Pinpoint the cell where the given text exists, returning its (x, y) midpoint coordinate. 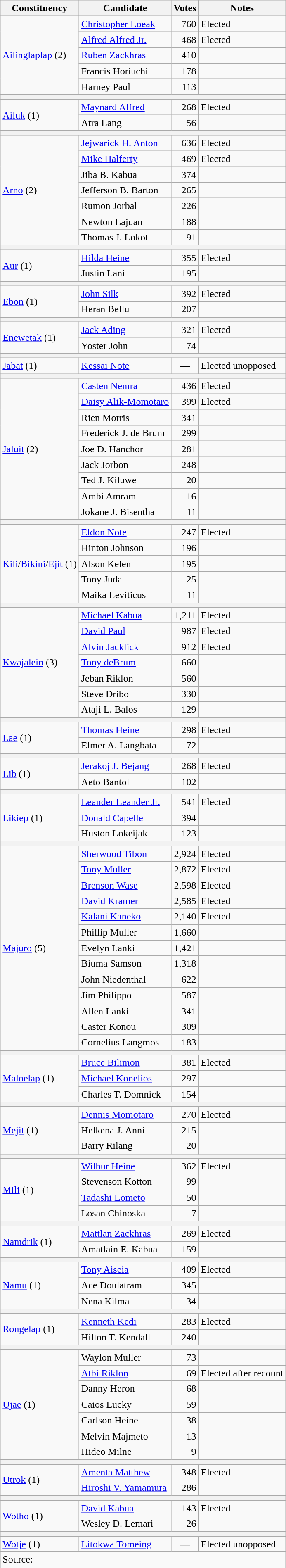
Waylon Muller (125, 1357)
159 (185, 1249)
91 (185, 238)
Allen Lanki (125, 1011)
Elmer A. Langbata (125, 746)
Lib (1) (40, 774)
399 (185, 402)
Daisy Alik-Momotaro (125, 402)
Michael Konelios (125, 1079)
987 (185, 631)
Wotje (1) (40, 1544)
188 (185, 222)
Losan Chinoska (125, 1213)
Ataji L. Balos (125, 710)
Namu (1) (40, 1285)
Notes (242, 8)
Nena Kilma (125, 1301)
David Paul (125, 631)
Ambi Amram (125, 496)
207 (185, 309)
73 (185, 1357)
286 (185, 1488)
215 (185, 1130)
Rongelap (1) (40, 1329)
Lae (1) (40, 738)
Jim Philippo (125, 995)
Tadashi Lometo (125, 1197)
Helkena J. Anni (125, 1130)
Ace Doulatram (125, 1285)
2,140 (185, 917)
283 (185, 1321)
912 (185, 647)
355 (185, 258)
Alvin Jacklick (125, 647)
226 (185, 206)
69 (185, 1373)
John Niedenthal (125, 979)
Francis Horiuchi (125, 71)
Cornelius Langmos (125, 1042)
Frederick J. de Brum (125, 433)
436 (185, 386)
16 (185, 496)
362 (185, 1166)
Jaluit (2) (40, 449)
Carlson Heine (125, 1420)
Wotho (1) (40, 1516)
Hideo Milne (125, 1452)
Phillip Muller (125, 932)
270 (185, 1114)
Ailuk (1) (40, 115)
Leander Leander Jr. (125, 802)
587 (185, 995)
Tony deBrum (125, 663)
Aur (1) (40, 266)
Aeto Bantol (125, 782)
Arno (2) (40, 190)
269 (185, 1233)
Rumon Jorbal (125, 206)
247 (185, 532)
Thomas Heine (125, 730)
381 (185, 1063)
Evelyn Lanki (125, 948)
468 (185, 40)
240 (185, 1337)
321 (185, 330)
Jack Ading (125, 330)
1,211 (185, 615)
Mike Halferty (125, 159)
Jerakoj J. Bejang (125, 766)
Likiep (1) (40, 817)
Ujae (1) (40, 1404)
392 (185, 294)
26 (185, 1524)
298 (185, 730)
330 (185, 694)
123 (185, 834)
Brenson Wase (125, 885)
1,660 (185, 932)
7 (185, 1213)
Wilbur Heine (125, 1166)
183 (185, 1042)
Tony Aiseia (125, 1270)
Namdrik (1) (40, 1241)
Jejwarick H. Anton (125, 143)
56 (185, 123)
59 (185, 1404)
Amatlain E. Kabua (125, 1249)
Caster Konou (125, 1026)
469 (185, 159)
Kalani Kaneko (125, 917)
John Silk (125, 294)
13 (185, 1436)
Tony Muller (125, 870)
2,585 (185, 901)
Jeban Riklon (125, 678)
Kenneth Kedi (125, 1321)
Maloelap (1) (40, 1079)
Michael Kabua (125, 615)
113 (185, 87)
Justin Lani (125, 273)
Thomas J. Lokot (125, 238)
102 (185, 782)
Stevenson Kotton (125, 1182)
Donald Capelle (125, 817)
297 (185, 1079)
Joe D. Hanchor (125, 449)
Mili (1) (40, 1190)
345 (185, 1285)
760 (185, 24)
Steve Dribo (125, 694)
99 (185, 1182)
Mattlan Zackhras (125, 1233)
Ted J. Kiluwe (125, 480)
Alson Kelen (125, 563)
Charles T. Domnick (125, 1094)
248 (185, 465)
299 (185, 433)
Mejit (1) (40, 1130)
Constituency (40, 8)
Caios Lucky (125, 1404)
Hilton T. Kendall (125, 1337)
Source: (143, 1560)
2,598 (185, 885)
409 (185, 1270)
281 (185, 449)
622 (185, 979)
Jiba B. Kabua (125, 175)
David Kabua (125, 1508)
560 (185, 678)
Rien Morris (125, 418)
178 (185, 71)
265 (185, 190)
Hiroshi V. Yamamura (125, 1488)
Kili/Bikini/Ejit (1) (40, 563)
Ailinglaplap (2) (40, 55)
Newton Lajuan (125, 222)
Hinton Johnson (125, 548)
154 (185, 1094)
Wesley D. Lemari (125, 1524)
Tony Juda (125, 579)
Dennis Momotaro (125, 1114)
50 (185, 1197)
541 (185, 802)
Maynard Alfred (125, 107)
196 (185, 548)
Maika Leviticus (125, 595)
374 (185, 175)
34 (185, 1301)
129 (185, 710)
Casten Nemra (125, 386)
68 (185, 1389)
660 (185, 663)
636 (185, 143)
Ebon (1) (40, 302)
Barry Rilang (125, 1146)
Christopher Loeak (125, 24)
410 (185, 55)
Jefferson B. Barton (125, 190)
Elected after recount (242, 1373)
2,872 (185, 870)
Amenta Matthew (125, 1472)
Enewetak (1) (40, 337)
Majuro (5) (40, 948)
2,924 (185, 854)
Jokane J. Bisentha (125, 512)
309 (185, 1026)
9 (185, 1452)
David Kramer (125, 901)
Danny Heron (125, 1389)
Bruce Bilimon (125, 1063)
143 (185, 1508)
Atra Lang (125, 123)
Candidate (125, 8)
Huston Lokeijak (125, 834)
Ruben Zackhras (125, 55)
Litokwa Tomeing (125, 1544)
Yoster John (125, 345)
Harney Paul (125, 87)
Eldon Note (125, 532)
Jack Jorbon (125, 465)
Biuma Samson (125, 964)
72 (185, 746)
Melvin Majmeto (125, 1436)
25 (185, 579)
Hilda Heine (125, 258)
Kwajalein (3) (40, 663)
38 (185, 1420)
Sherwood Tibon (125, 854)
Utrok (1) (40, 1480)
Alfred Alfred Jr. (125, 40)
Jabat (1) (40, 366)
Heran Bellu (125, 309)
348 (185, 1472)
Votes (185, 8)
Kessai Note (125, 366)
Atbi Riklon (125, 1373)
1,318 (185, 964)
1,421 (185, 948)
394 (185, 817)
74 (185, 345)
